From the cell containing the given text, extract its center point as [x, y] coordinate. 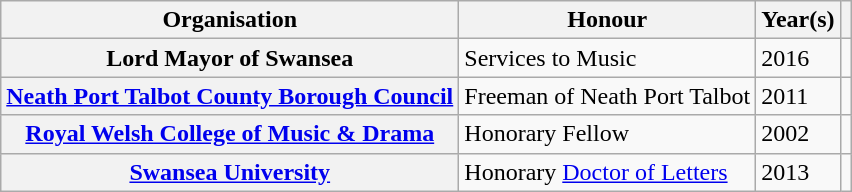
Honorary Fellow [608, 134]
2011 [798, 96]
Neath Port Talbot County Borough Council [230, 96]
Swansea University [230, 172]
Royal Welsh College of Music & Drama [230, 134]
2013 [798, 172]
Year(s) [798, 20]
2002 [798, 134]
Organisation [230, 20]
Honour [608, 20]
Freeman of Neath Port Talbot [608, 96]
Services to Music [608, 58]
Honorary Doctor of Letters [608, 172]
Lord Mayor of Swansea [230, 58]
2016 [798, 58]
